Find where the given text appears and provide that cell's center as (x, y) coordinate. 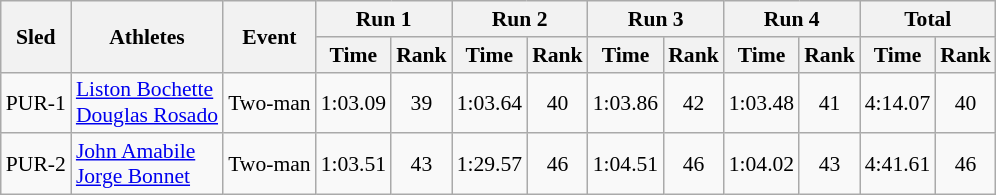
39 (422, 102)
Athletes (147, 36)
4:14.07 (898, 102)
John AmabileJorge Bonnet (147, 164)
PUR-1 (36, 102)
Event (270, 36)
Run 1 (384, 19)
Run 2 (520, 19)
1:03.86 (626, 102)
Sled (36, 36)
1:04.02 (762, 164)
Run 4 (792, 19)
Liston BochetteDouglas Rosado (147, 102)
Total (928, 19)
1:03.64 (490, 102)
1:29.57 (490, 164)
1:03.51 (354, 164)
41 (830, 102)
PUR-2 (36, 164)
42 (694, 102)
1:04.51 (626, 164)
4:41.61 (898, 164)
1:03.09 (354, 102)
Run 3 (656, 19)
1:03.48 (762, 102)
